For the text-containing cell, return its midpoint in [x, y] coordinate format. 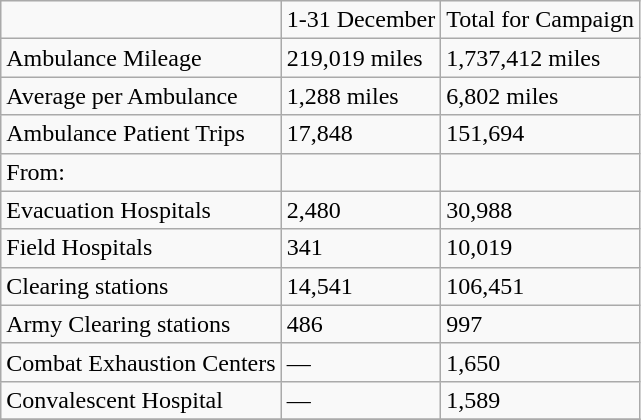
14,541 [361, 286]
2,480 [361, 210]
Evacuation Hospitals [141, 210]
1,650 [540, 362]
Average per Ambulance [141, 96]
From: [141, 172]
Army Clearing stations [141, 324]
Field Hospitals [141, 248]
997 [540, 324]
151,694 [540, 134]
106,451 [540, 286]
Clearing stations [141, 286]
486 [361, 324]
Convalescent Hospital [141, 400]
1-31 December [361, 20]
219,019 miles [361, 58]
1,589 [540, 400]
Ambulance Mileage [141, 58]
1,737,412 miles [540, 58]
30,988 [540, 210]
Ambulance Patient Trips [141, 134]
10,019 [540, 248]
1,288 miles [361, 96]
341 [361, 248]
Combat Exhaustion Centers [141, 362]
Total for Campaign [540, 20]
17,848 [361, 134]
6,802 miles [540, 96]
